Capture the cell that displays the provided text and extract its (X, Y) central coordinate. 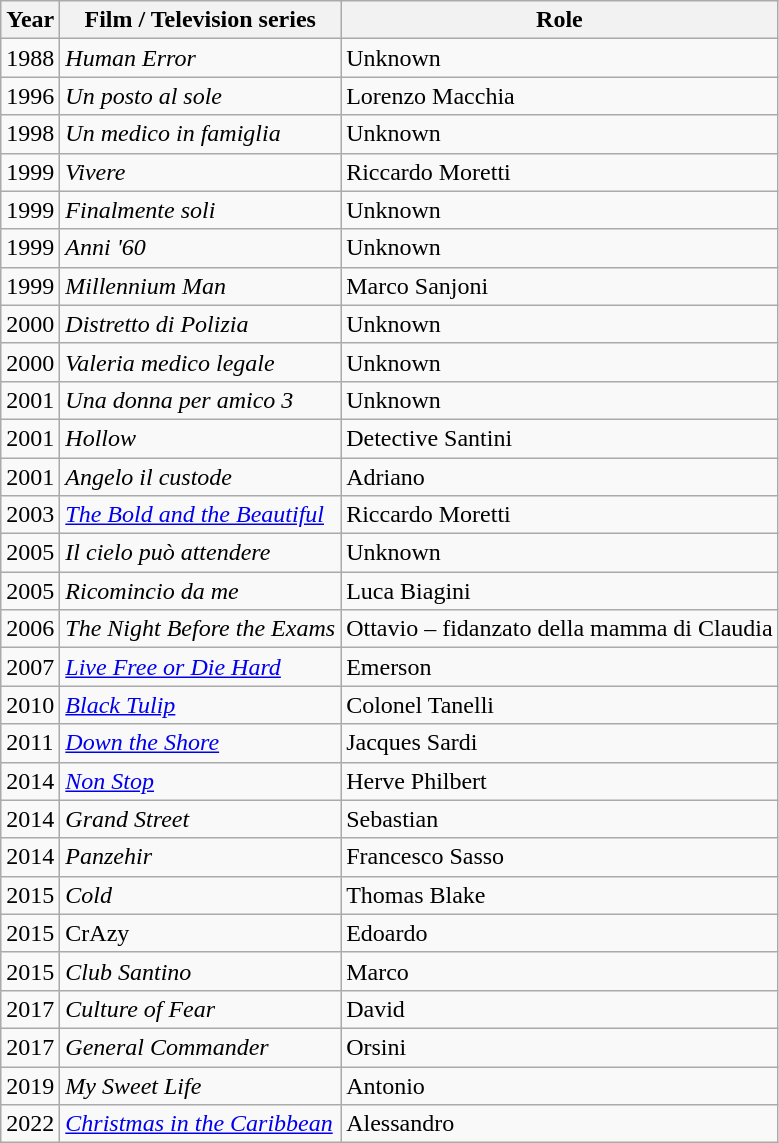
2019 (30, 1085)
Una donna per amico 3 (200, 400)
Jacques Sardi (560, 743)
2006 (30, 629)
1988 (30, 58)
Ottavio – fidanzato della mamma di Claudia (560, 629)
Live Free or Die Hard (200, 667)
Edoardo (560, 933)
2022 (30, 1124)
Culture of Fear (200, 1009)
Distretto di Polizia (200, 324)
CrAzy (200, 933)
Colonel Tanelli (560, 705)
Black Tulip (200, 705)
Adriano (560, 477)
Year (30, 20)
1998 (30, 134)
The Bold and the Beautiful (200, 515)
Grand Street (200, 819)
Un posto al sole (200, 96)
Down the Shore (200, 743)
Thomas Blake (560, 895)
Human Error (200, 58)
Hollow (200, 438)
Marco (560, 971)
General Commander (200, 1047)
Francesco Sasso (560, 857)
Valeria medico legale (200, 362)
Anni '60 (200, 248)
Film / Television series (200, 20)
Herve Philbert (560, 781)
Cold (200, 895)
Role (560, 20)
Ricomincio da me (200, 591)
1996 (30, 96)
Marco Sanjoni (560, 286)
Christmas in the Caribbean (200, 1124)
My Sweet Life (200, 1085)
Lorenzo Macchia (560, 96)
2007 (30, 667)
2003 (30, 515)
Un medico in famiglia (200, 134)
2011 (30, 743)
Millennium Man (200, 286)
Emerson (560, 667)
Non Stop (200, 781)
Detective Santini (560, 438)
Vivere (200, 172)
Antonio (560, 1085)
David (560, 1009)
Orsini (560, 1047)
Luca Biagini (560, 591)
Panzehir (200, 857)
Angelo il custode (200, 477)
Il cielo può attendere (200, 553)
Sebastian (560, 819)
2010 (30, 705)
Finalmente soli (200, 210)
The Night Before the Exams (200, 629)
Club Santino (200, 971)
Alessandro (560, 1124)
